Output the [x, y] coordinate of the center of the cell containing the given text.  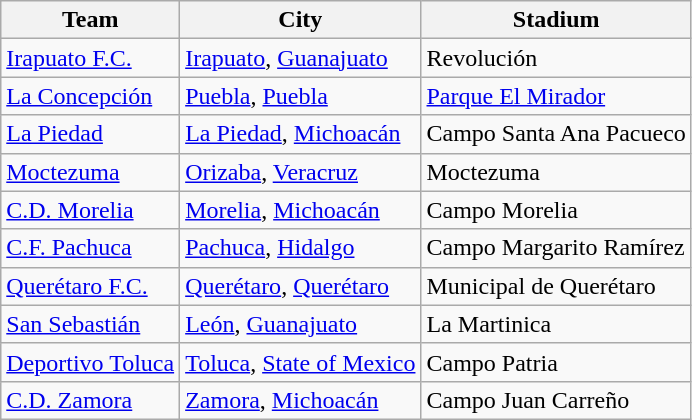
San Sebastián [90, 324]
Campo Patria [556, 362]
Pachuca, Hidalgo [300, 248]
La Piedad, Michoacán [300, 134]
Parque El Mirador [556, 96]
Team [90, 20]
Puebla, Puebla [300, 96]
Irapuato F.C. [90, 58]
Morelia, Michoacán [300, 210]
Querétaro, Querétaro [300, 286]
Campo Morelia [556, 210]
Municipal de Querétaro [556, 286]
Campo Santa Ana Pacueco [556, 134]
León, Guanajuato [300, 324]
La Piedad [90, 134]
Toluca, State of Mexico [300, 362]
C.D. Zamora [90, 400]
Irapuato, Guanajuato [300, 58]
Campo Juan Carreño [556, 400]
Revolución [556, 58]
La Martinica [556, 324]
City [300, 20]
C.D. Morelia [90, 210]
Deportivo Toluca [90, 362]
La Concepción [90, 96]
Orizaba, Veracruz [300, 172]
Querétaro F.C. [90, 286]
Zamora, Michoacán [300, 400]
C.F. Pachuca [90, 248]
Campo Margarito Ramírez [556, 248]
Stadium [556, 20]
